Locate the cell with the specified text and output its (X, Y) center coordinate. 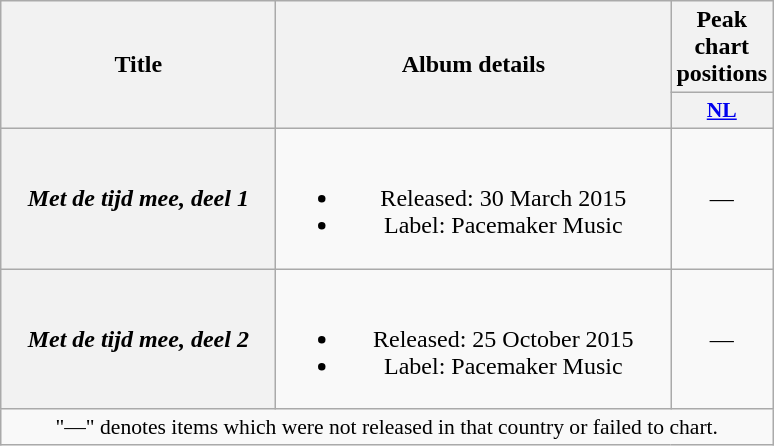
Album details (474, 65)
Released: 30 March 2015Label: Pacemaker Music (474, 198)
Title (138, 65)
Peak chart positions (722, 47)
Released: 25 October 2015Label: Pacemaker Music (474, 338)
Met de tijd mee, deel 1 (138, 198)
Met de tijd mee, deel 2 (138, 338)
"—" denotes items which were not released in that country or failed to chart. (387, 427)
NL (722, 111)
